Determine the (x, y) coordinate at the center of the cell enclosing the given text.  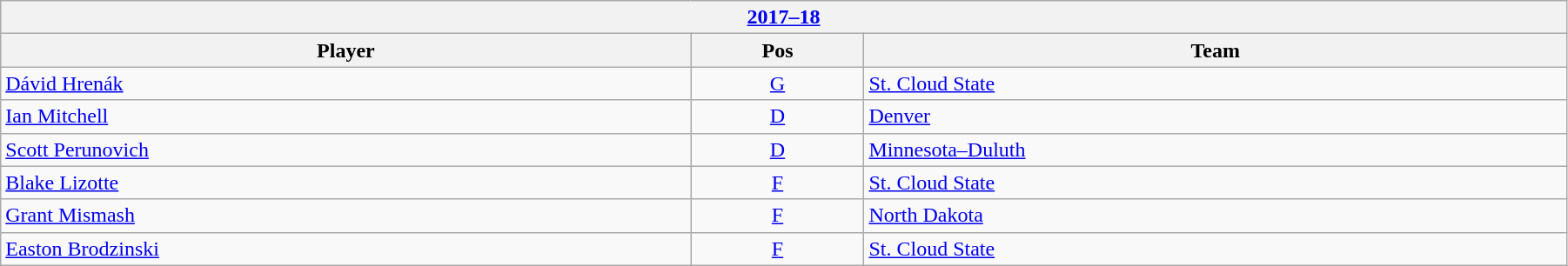
Scott Perunovich (346, 150)
Team (1215, 50)
Ian Mitchell (346, 116)
G (778, 83)
Blake Lizotte (346, 183)
North Dakota (1215, 216)
Pos (778, 50)
Denver (1215, 116)
Minnesota–Duluth (1215, 150)
Easton Brodzinski (346, 249)
2017–18 (784, 17)
Dávid Hrenák (346, 83)
Player (346, 50)
Grant Mismash (346, 216)
